Determine the (X, Y) coordinate at the center of the cell enclosing the given text.  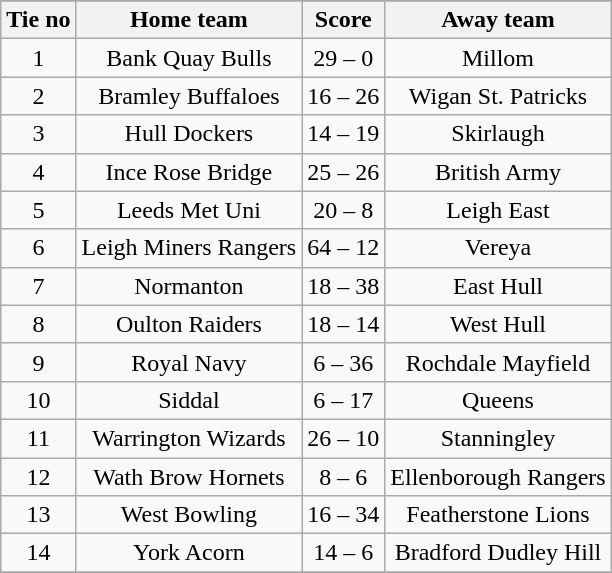
8 (38, 324)
West Hull (498, 324)
6 – 17 (344, 400)
Oulton Raiders (189, 324)
9 (38, 362)
29 – 0 (344, 58)
Rochdale Mayfield (498, 362)
British Army (498, 172)
1 (38, 58)
York Acorn (189, 553)
64 – 12 (344, 248)
Hull Dockers (189, 134)
Ince Rose Bridge (189, 172)
Ellenborough Rangers (498, 477)
10 (38, 400)
14 (38, 553)
East Hull (498, 286)
16 – 26 (344, 96)
7 (38, 286)
13 (38, 515)
Tie no (38, 20)
6 (38, 248)
Leigh East (498, 210)
Bradford Dudley Hill (498, 553)
Royal Navy (189, 362)
5 (38, 210)
Leeds Met Uni (189, 210)
Stanningley (498, 438)
Normanton (189, 286)
6 – 36 (344, 362)
Home team (189, 20)
Featherstone Lions (498, 515)
Wigan St. Patricks (498, 96)
Wath Brow Hornets (189, 477)
11 (38, 438)
16 – 34 (344, 515)
4 (38, 172)
West Bowling (189, 515)
Millom (498, 58)
Siddal (189, 400)
14 – 19 (344, 134)
Queens (498, 400)
3 (38, 134)
Away team (498, 20)
26 – 10 (344, 438)
18 – 38 (344, 286)
Warrington Wizards (189, 438)
Leigh Miners Rangers (189, 248)
Bank Quay Bulls (189, 58)
25 – 26 (344, 172)
Skirlaugh (498, 134)
14 – 6 (344, 553)
8 – 6 (344, 477)
20 – 8 (344, 210)
2 (38, 96)
Vereya (498, 248)
Score (344, 20)
Bramley Buffaloes (189, 96)
18 – 14 (344, 324)
12 (38, 477)
